Capture the cell that displays the provided text and extract its (x, y) central coordinate. 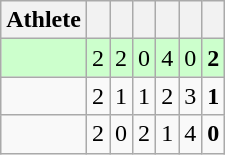
3 (190, 96)
Athlete (44, 20)
